Search for the cell housing the specified text and yield its [x, y] center coordinate. 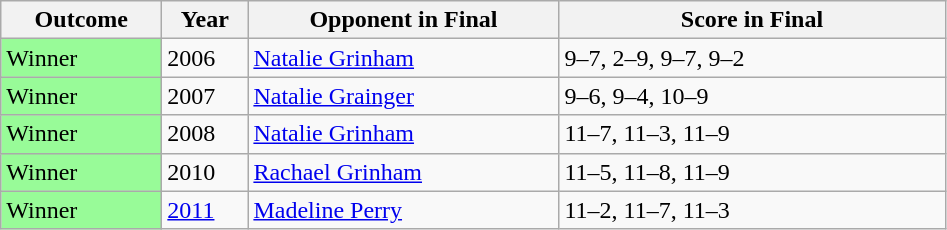
2007 [205, 96]
11–7, 11–3, 11–9 [752, 134]
Year [205, 20]
2006 [205, 58]
11–2, 11–7, 11–3 [752, 210]
Rachael Grinham [404, 172]
9–7, 2–9, 9–7, 9–2 [752, 58]
9–6, 9–4, 10–9 [752, 96]
Opponent in Final [404, 20]
Score in Final [752, 20]
Outcome [82, 20]
2011 [205, 210]
2010 [205, 172]
11–5, 11–8, 11–9 [752, 172]
2008 [205, 134]
Madeline Perry [404, 210]
Natalie Grainger [404, 96]
